Scan for the cell matching the given text and deliver its (x, y) coordinate at center. 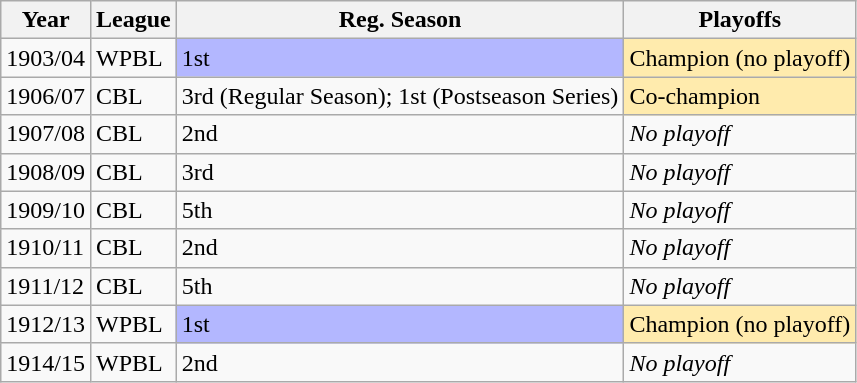
Co-champion (740, 96)
3rd (400, 172)
Reg. Season (400, 20)
1914/15 (46, 362)
League (133, 20)
1910/11 (46, 248)
Year (46, 20)
1907/08 (46, 134)
1909/10 (46, 210)
3rd (Regular Season); 1st (Postseason Series) (400, 96)
1912/13 (46, 324)
Playoffs (740, 20)
1911/12 (46, 286)
1903/04 (46, 58)
1908/09 (46, 172)
1906/07 (46, 96)
